Output the [X, Y] coordinate of the center of the cell containing the given text.  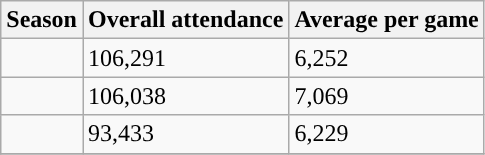
106,038 [185, 96]
Season [42, 20]
6,252 [386, 58]
93,433 [185, 134]
Overall attendance [185, 20]
106,291 [185, 58]
6,229 [386, 134]
7,069 [386, 96]
Average per game [386, 20]
